Extract the [x, y] coordinate from the center of the cell holding the provided text.  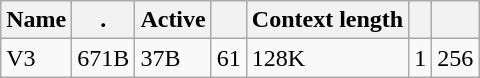
61 [228, 58]
256 [456, 58]
. [104, 20]
Active [173, 20]
1 [420, 58]
Context length [327, 20]
Name [36, 20]
128K [327, 58]
37B [173, 58]
V3 [36, 58]
671B [104, 58]
